Pinpoint the cell where the given text exists, returning its [x, y] midpoint coordinate. 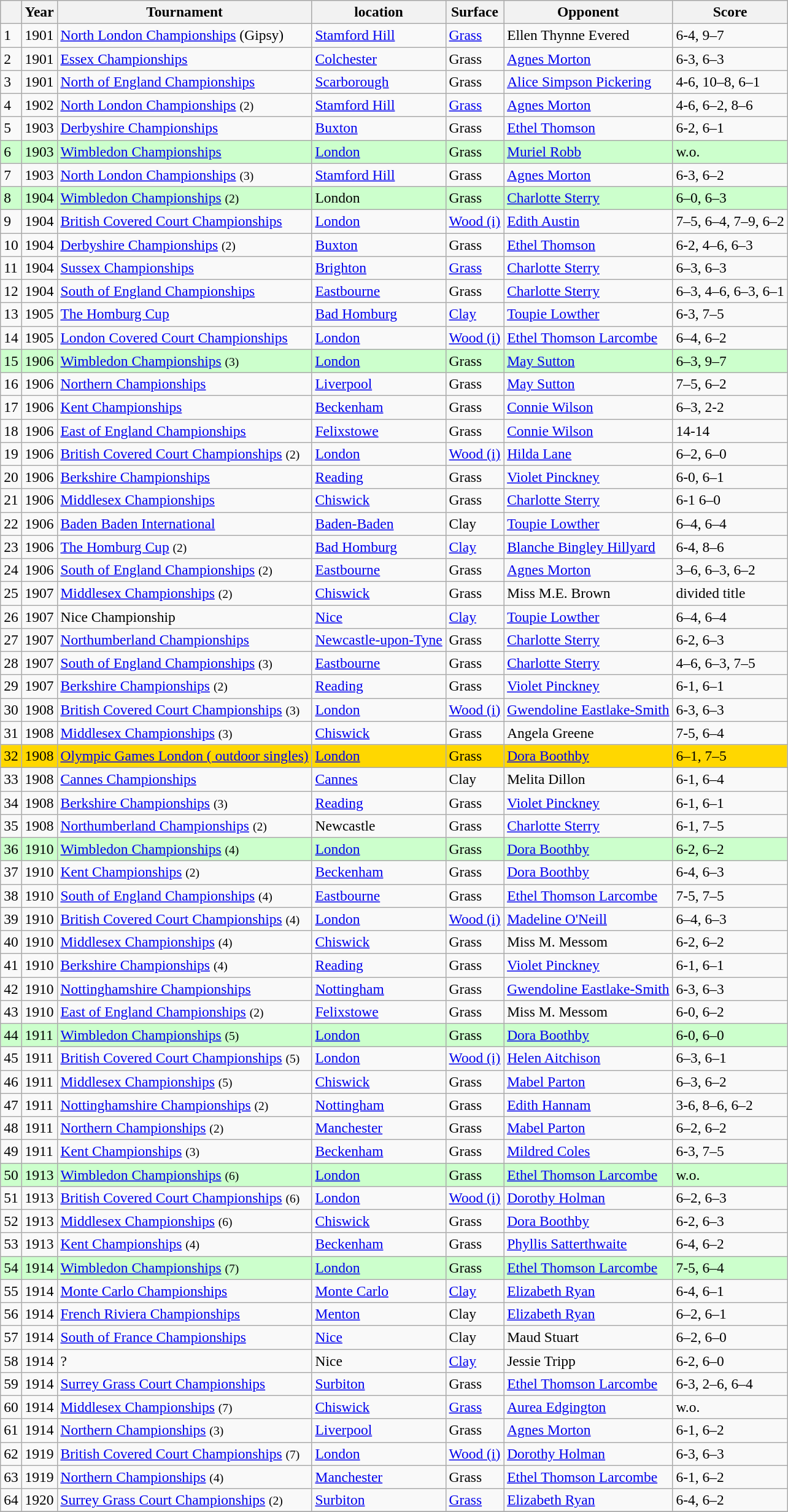
Northumberland Championships (2) [184, 826]
6-1, 7–5 [730, 826]
64 [11, 1500]
Middlesex Championships (5) [184, 1082]
2 [11, 58]
Kent Championships (4) [184, 1244]
Essex Championships [184, 58]
6–2, 6–1 [730, 1314]
6-1, 6–4 [730, 779]
Angela Greene [588, 733]
Tournament [184, 12]
63 [11, 1477]
Sussex Championships [184, 268]
24 [11, 570]
7-5, 7–5 [730, 896]
Middlesex Championships [184, 500]
37 [11, 872]
28 [11, 663]
Kent Championships (2) [184, 872]
59 [11, 1384]
4 [11, 105]
9 [11, 221]
North of England Championships [184, 82]
Baden-Baden [379, 524]
12 [11, 291]
Muriel Robb [588, 152]
50 [11, 1174]
Berkshire Championships (4) [184, 965]
North London Championships (3) [184, 175]
East of England Championships (2) [184, 1012]
30 [11, 710]
Derbyshire Championships (2) [184, 244]
6-0, 6–2 [730, 1012]
Melita Dillon [588, 779]
Northern Championships [184, 384]
Wimbledon Championships (2) [184, 198]
51 [11, 1198]
22 [11, 524]
29 [11, 686]
3–6, 6–3, 6–2 [730, 570]
British Covered Court Championships (6) [184, 1198]
6–3, 4–6, 6–3, 6–1 [730, 291]
26 [11, 616]
17 [11, 407]
South of England Championships (3) [184, 663]
Score [730, 12]
1 [11, 35]
Wimbledon Championships (3) [184, 361]
6-3, 2–6, 6–4 [730, 1384]
58 [11, 1360]
Nottinghamshire Championships [184, 988]
Middlesex Championships (6) [184, 1221]
Helen Aitchison [588, 1058]
3-6, 8–6, 6–2 [730, 1105]
Derbyshire Championships [184, 128]
Edith Hannam [588, 1105]
South of France Championships [184, 1337]
Wimbledon Championships (5) [184, 1035]
Northern Championships (4) [184, 1477]
Hilda Lane [588, 454]
55 [11, 1291]
13 [11, 314]
27 [11, 640]
8 [11, 198]
Cannes [379, 779]
Northumberland Championships [184, 640]
16 [11, 384]
6–4, 6–3 [730, 919]
Middlesex Championships (7) [184, 1407]
7–5, 6–2 [730, 384]
French Riviera Championships [184, 1314]
Kent Championships [184, 407]
39 [11, 919]
Berkshire Championships (3) [184, 802]
48 [11, 1128]
6–4, 6–2 [730, 338]
Nottinghamshire Championships (2) [184, 1105]
Colchester [379, 58]
6-2, 6–0 [730, 1360]
14-14 [730, 430]
Berkshire Championships (2) [184, 686]
Middlesex Championships (3) [184, 733]
Wimbledon Championships (7) [184, 1268]
1902 [39, 105]
49 [11, 1151]
Newcastle-upon-Tyne [379, 640]
3 [11, 82]
14 [11, 338]
6–3, 9–7 [730, 361]
15 [11, 361]
Ellen Thynne Evered [588, 35]
46 [11, 1082]
45 [11, 1058]
Opponent [588, 12]
6–3, 6–1 [730, 1058]
North London Championships (2) [184, 105]
20 [11, 477]
Scarborough [379, 82]
6-4, 6–3 [730, 872]
6-0, 6–1 [730, 477]
56 [11, 1314]
Alice Simpson Pickering [588, 82]
60 [11, 1407]
Nice Championship [184, 616]
38 [11, 896]
Cannes Championships [184, 779]
47 [11, 1105]
Surface [475, 12]
Wimbledon Championships (4) [184, 849]
Northern Championships (2) [184, 1128]
location [379, 12]
25 [11, 593]
6-4, 6–1 [730, 1291]
The Homburg Cup [184, 314]
Menton [379, 1314]
Surrey Grass Court Championships [184, 1384]
54 [11, 1268]
35 [11, 826]
Madeline O'Neill [588, 919]
6-2, 6–1 [730, 128]
41 [11, 965]
British Covered Court Championships [184, 221]
Phyllis Satterthwaite [588, 1244]
Mildred Coles [588, 1151]
6-1 6–0 [730, 500]
Northern Championships (3) [184, 1430]
6-3, 6–2 [730, 175]
61 [11, 1430]
18 [11, 430]
Surrey Grass Court Championships (2) [184, 1500]
Maud Stuart [588, 1337]
23 [11, 547]
6–0, 6–3 [730, 198]
6–1, 7–5 [730, 756]
South of England Championships [184, 291]
57 [11, 1337]
Newcastle [379, 826]
Olympic Games London ( outdoor singles) [184, 756]
Miss M.E. Brown [588, 593]
31 [11, 733]
Wimbledon Championships [184, 152]
Middlesex Championships (2) [184, 593]
42 [11, 988]
10 [11, 244]
British Covered Court Championships (7) [184, 1454]
62 [11, 1454]
British Covered Court Championships (3) [184, 710]
6–3, 2-2 [730, 407]
? [184, 1360]
52 [11, 1221]
Wimbledon Championships (6) [184, 1174]
7 [11, 175]
Monte Carlo [379, 1291]
34 [11, 802]
London Covered Court Championships [184, 338]
6–2, 6–3 [730, 1198]
6-2, 4–6, 6–3 [730, 244]
Edith Austin [588, 221]
43 [11, 1012]
6-4, 8–6 [730, 547]
Jessie Tripp [588, 1360]
British Covered Court Championships (5) [184, 1058]
6–2, 6–2 [730, 1128]
11 [11, 268]
East of England Championships [184, 430]
Middlesex Championships (4) [184, 942]
Brighton [379, 268]
Berkshire Championships [184, 477]
6 [11, 152]
Baden Baden International [184, 524]
40 [11, 942]
6-4, 9–7 [730, 35]
33 [11, 779]
5 [11, 128]
6–3, 6–2 [730, 1082]
Kent Championships (3) [184, 1151]
4-6, 6–2, 8–6 [730, 105]
7–5, 6–4, 7–9, 6–2 [730, 221]
6-0, 6–0 [730, 1035]
divided title [730, 593]
1920 [39, 1500]
19 [11, 454]
36 [11, 849]
Aurea Edgington [588, 1407]
44 [11, 1035]
4-6, 10–8, 6–1 [730, 82]
6–3, 6–3 [730, 268]
53 [11, 1244]
British Covered Court Championships (2) [184, 454]
Monte Carlo Championships [184, 1291]
4–6, 6–3, 7–5 [730, 663]
British Covered Court Championships (4) [184, 919]
Year [39, 12]
21 [11, 500]
Blanche Bingley Hillyard [588, 547]
The Homburg Cup (2) [184, 547]
32 [11, 756]
South of England Championships (4) [184, 896]
North London Championships (Gipsy) [184, 35]
South of England Championships (2) [184, 570]
